Capture the cell that displays the provided text and extract its (x, y) central coordinate. 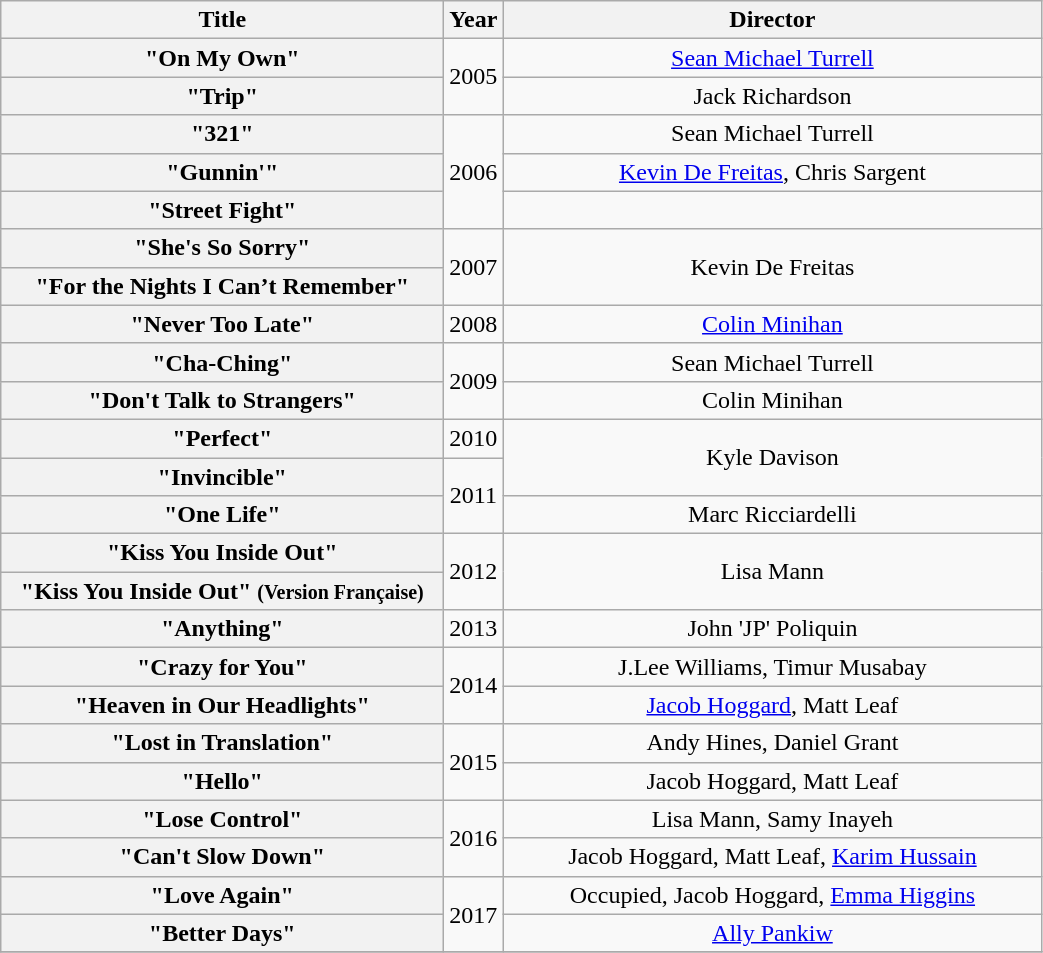
"Kiss You Inside Out" (222, 553)
2007 (474, 267)
2017 (474, 914)
"Lost in Translation" (222, 743)
Kevin De Freitas (772, 267)
"321" (222, 134)
"Hello" (222, 781)
John 'JP' Poliquin (772, 629)
"Better Days" (222, 933)
"Cha-Ching" (222, 362)
J.Lee Williams, Timur Musabay (772, 667)
"Trip" (222, 96)
"Gunnin'" (222, 172)
"Love Again" (222, 895)
Kyle Davison (772, 457)
"For the Nights I Can’t Remember" (222, 286)
"Can't Slow Down" (222, 857)
Year (474, 20)
2008 (474, 324)
"Heaven in Our Headlights" (222, 705)
Title (222, 20)
"Lose Control" (222, 819)
2011 (474, 496)
"Street Fight" (222, 210)
Lisa Mann (772, 572)
Ally Pankiw (772, 933)
"Anything" (222, 629)
2010 (474, 438)
Lisa Mann, Samy Inayeh (772, 819)
2006 (474, 172)
2015 (474, 762)
2014 (474, 686)
"She's So Sorry" (222, 248)
2005 (474, 77)
"Invincible" (222, 477)
"Kiss You Inside Out" (Version Française) (222, 591)
Occupied, Jacob Hoggard, Emma Higgins (772, 895)
"On My Own" (222, 58)
"Perfect" (222, 438)
"Crazy for You" (222, 667)
2012 (474, 572)
2013 (474, 629)
"Don't Talk to Strangers" (222, 400)
"One Life" (222, 515)
"Never Too Late" (222, 324)
Jacob Hoggard, Matt Leaf, Karim Hussain (772, 857)
Jack Richardson (772, 96)
2009 (474, 381)
Marc Ricciardelli (772, 515)
2016 (474, 838)
Kevin De Freitas, Chris Sargent (772, 172)
Director (772, 20)
Andy Hines, Daniel Grant (772, 743)
